From the cell containing the given text, extract its center point as [X, Y] coordinate. 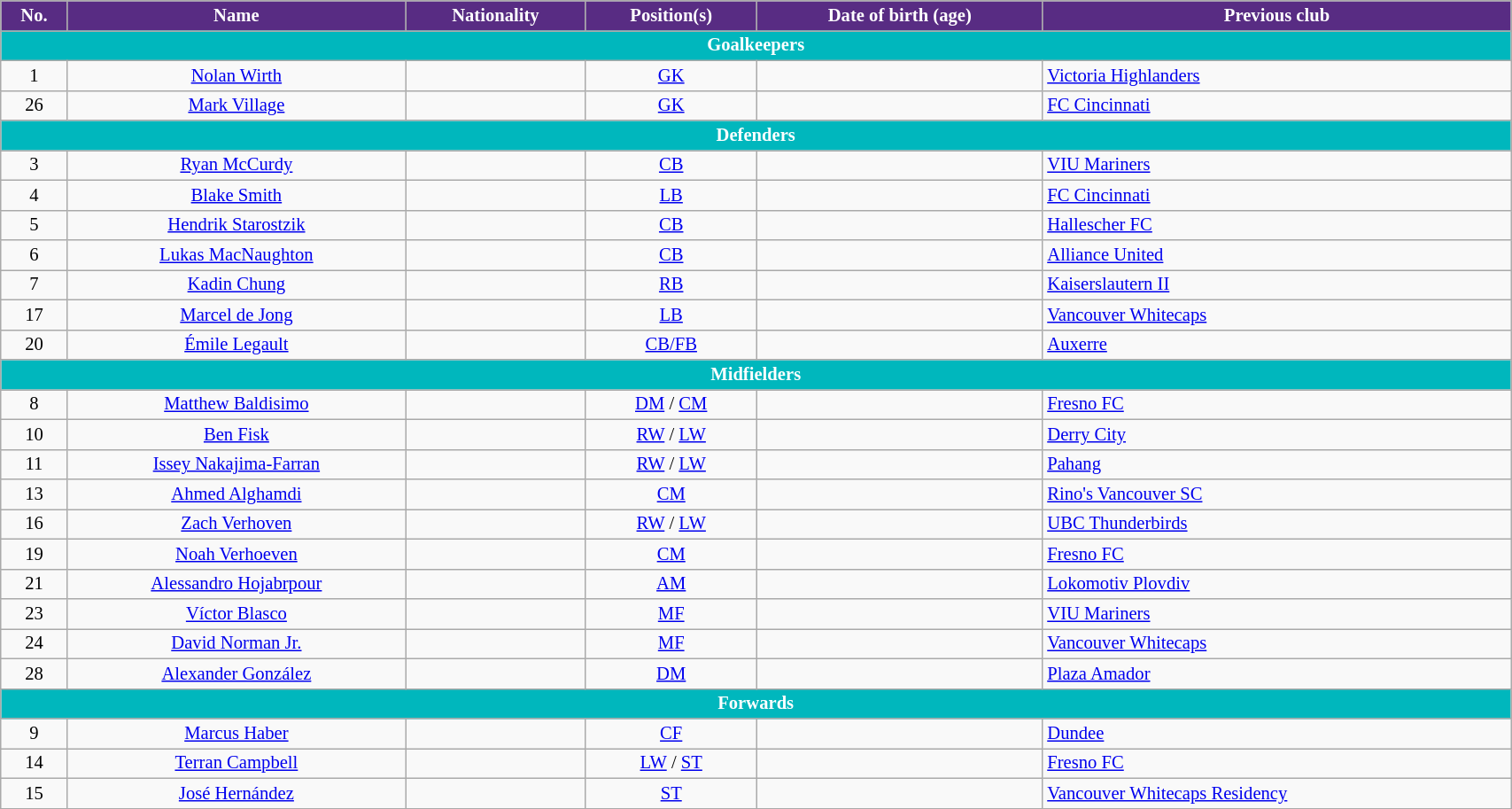
Nationality [496, 15]
Ryan McCurdy [236, 165]
Zach Verhoven [236, 524]
No. [34, 15]
19 [34, 554]
Ben Fisk [236, 434]
15 [34, 793]
DM / CM [671, 404]
Lukas MacNaughton [236, 254]
7 [34, 284]
Forwards [756, 704]
Goalkeepers [756, 45]
24 [34, 643]
Position(s) [671, 15]
23 [34, 614]
DM [671, 673]
UBC Thunderbirds [1276, 524]
21 [34, 584]
11 [34, 464]
Kadin Chung [236, 284]
Alessandro Hojabrpour [236, 584]
5 [34, 225]
1 [34, 75]
Pahang [1276, 464]
Alliance United [1276, 254]
Date of birth (age) [900, 15]
Marcel de Jong [236, 315]
Derry City [1276, 434]
Auxerre [1276, 345]
Name [236, 15]
20 [34, 345]
Lokomotiv Plovdiv [1276, 584]
Terran Campbell [236, 763]
Dundee [1276, 733]
10 [34, 434]
Victoria Highlanders [1276, 75]
16 [34, 524]
Matthew Baldisimo [236, 404]
Blake Smith [236, 195]
Kaiserslautern II [1276, 284]
LW / ST [671, 763]
6 [34, 254]
4 [34, 195]
28 [34, 673]
CF [671, 733]
Rino's Vancouver SC [1276, 494]
RB [671, 284]
Hallescher FC [1276, 225]
Defenders [756, 136]
David Norman Jr. [236, 643]
Previous club [1276, 15]
Issey Nakajima-Farran [236, 464]
26 [34, 105]
17 [34, 315]
José Hernández [236, 793]
Midfielders [756, 375]
Ahmed Alghamdi [236, 494]
ST [671, 793]
Nolan Wirth [236, 75]
Marcus Haber [236, 733]
Hendrik Starostzik [236, 225]
8 [34, 404]
13 [34, 494]
Alexander González [236, 673]
9 [34, 733]
14 [34, 763]
Plaza Amador [1276, 673]
CB/FB [671, 345]
Mark Village [236, 105]
Noah Verhoeven [236, 554]
Víctor Blasco [236, 614]
Émile Legault [236, 345]
Vancouver Whitecaps Residency [1276, 793]
3 [34, 165]
AM [671, 584]
